Return the [X, Y] coordinate for the center point of the cell that contains the specified text.  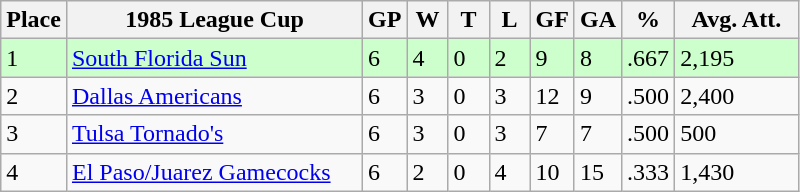
L [510, 20]
15 [598, 172]
2,400 [737, 96]
Avg. Att. [737, 20]
Dallas Americans [214, 96]
South Florida Sun [214, 58]
10 [552, 172]
.333 [648, 172]
GP [385, 20]
GA [598, 20]
W [428, 20]
T [468, 20]
500 [737, 134]
GF [552, 20]
% [648, 20]
El Paso/Juarez Gamecocks [214, 172]
1,430 [737, 172]
12 [552, 96]
1985 League Cup [214, 20]
Tulsa Tornado's [214, 134]
8 [598, 58]
1 [34, 58]
.667 [648, 58]
2,195 [737, 58]
Place [34, 20]
